Determine the [X, Y] coordinate at the center of the cell enclosing the given text.  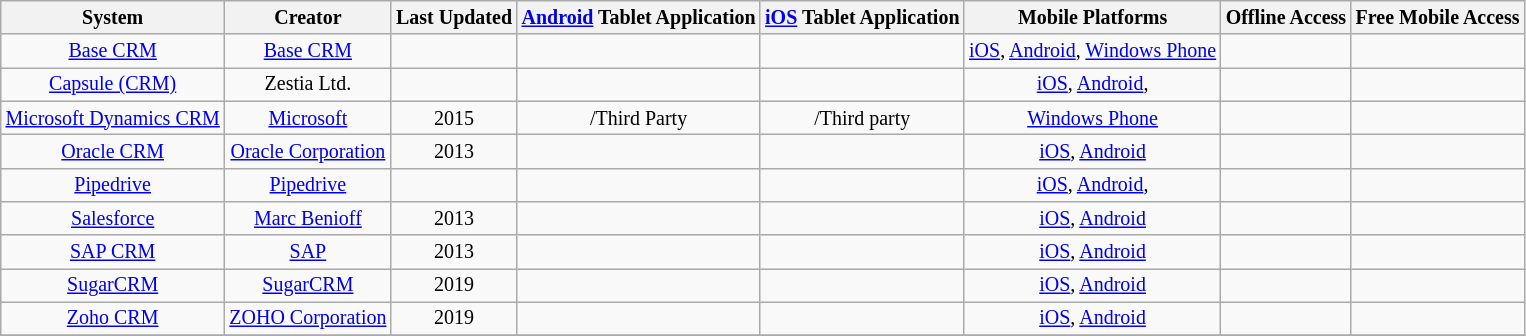
Oracle CRM [113, 152]
Mobile Platforms [1092, 18]
iOS Tablet Application [862, 18]
/Third party [862, 118]
iOS, Android, Windows Phone [1092, 52]
Zestia Ltd. [308, 84]
SAP [308, 252]
SAP CRM [113, 252]
Microsoft Dynamics CRM [113, 118]
Marc Benioff [308, 218]
Offline Access [1286, 18]
Android Tablet Application [639, 18]
Microsoft [308, 118]
Free Mobile Access [1438, 18]
Capsule (CRM) [113, 84]
System [113, 18]
ZOHO Corporation [308, 318]
Salesforce [113, 218]
Last Updated [454, 18]
Windows Phone [1092, 118]
Zoho CRM [113, 318]
2015 [454, 118]
/Third Party [639, 118]
Creator [308, 18]
Oracle Corporation [308, 152]
